From the cell containing the given text, extract its center point as [x, y] coordinate. 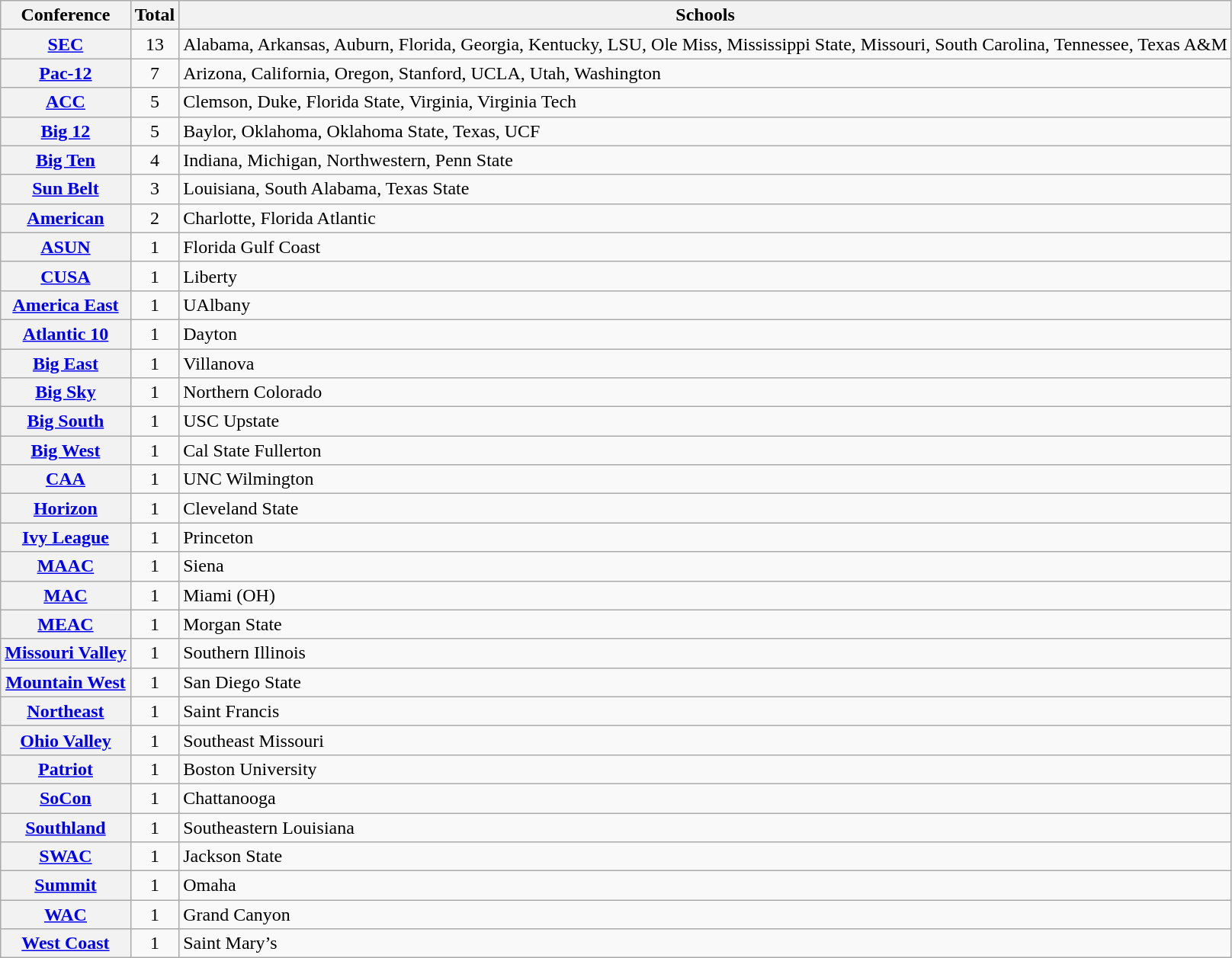
3 [155, 189]
Northeast [66, 711]
Chattanooga [706, 798]
Atlantic 10 [66, 334]
UNC Wilmington [706, 479]
Miami (OH) [706, 595]
Big Sky [66, 392]
Summit [66, 886]
Big Ten [66, 160]
West Coast [66, 944]
Florida Gulf Coast [706, 247]
CUSA [66, 276]
Big 12 [66, 131]
Southeast Missouri [706, 740]
Baylor, Oklahoma, Oklahoma State, Texas, UCF [706, 131]
Southern Illinois [706, 653]
Missouri Valley [66, 653]
Horizon [66, 508]
MAAC [66, 566]
WAC [66, 915]
Villanova [706, 364]
San Diego State [706, 682]
7 [155, 73]
America East [66, 305]
13 [155, 44]
4 [155, 160]
Princeton [706, 537]
ACC [66, 102]
Sun Belt [66, 189]
American [66, 218]
Cal State Fullerton [706, 450]
Mountain West [66, 682]
Louisiana, South Alabama, Texas State [706, 189]
ASUN [66, 247]
Ivy League [66, 537]
Southeastern Louisiana [706, 827]
Grand Canyon [706, 915]
Southland [66, 827]
Pac-12 [66, 73]
Indiana, Michigan, Northwestern, Penn State [706, 160]
Jackson State [706, 857]
SWAC [66, 857]
CAA [66, 479]
Omaha [706, 886]
Northern Colorado [706, 392]
Clemson, Duke, Florida State, Virginia, Virginia Tech [706, 102]
MEAC [66, 624]
SEC [66, 44]
Conference [66, 15]
Morgan State [706, 624]
Saint Mary’s [706, 944]
USC Upstate [706, 421]
Alabama, Arkansas, Auburn, Florida, Georgia, Kentucky, LSU, Ole Miss, Mississippi State, Missouri, South Carolina, Tennessee, Texas A&M [706, 44]
Big East [66, 364]
UAlbany [706, 305]
Arizona, California, Oregon, Stanford, UCLA, Utah, Washington [706, 73]
Siena [706, 566]
Big South [66, 421]
Ohio Valley [66, 740]
Boston University [706, 769]
Patriot [66, 769]
Liberty [706, 276]
Saint Francis [706, 711]
Big West [66, 450]
Charlotte, Florida Atlantic [706, 218]
SoCon [66, 798]
Dayton [706, 334]
Cleveland State [706, 508]
Schools [706, 15]
2 [155, 218]
Total [155, 15]
MAC [66, 595]
